Provide the (X, Y) coordinate of the cell's center where the given text is located.  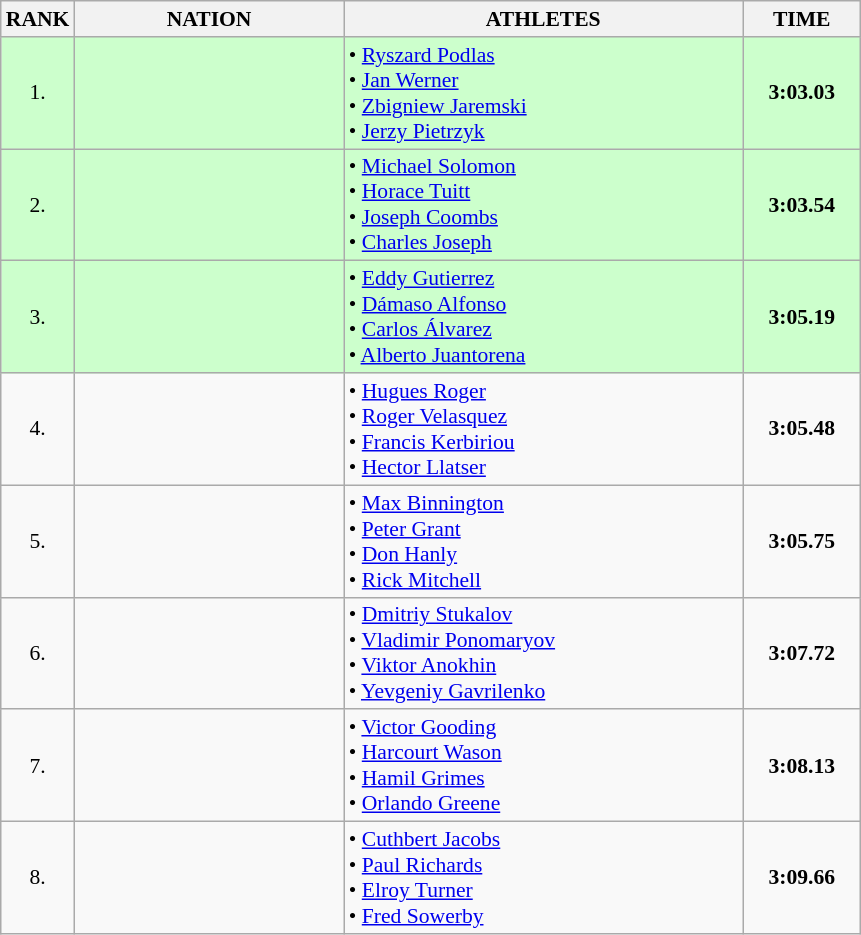
1. (38, 93)
3:09.66 (802, 878)
• Cuthbert Jacobs• Paul Richards• Elroy Turner• Fred Sowerby (544, 878)
• Hugues Roger• Roger Velasquez• Francis Kerbiriou• Hector Llatser (544, 429)
3:07.72 (802, 653)
• Eddy Gutierrez• Dámaso Alfonso• Carlos Álvarez• Alberto Juantorena (544, 317)
7. (38, 766)
TIME (802, 19)
• Max Binnington• Peter Grant• Don Hanly• Rick Mitchell (544, 541)
ATHLETES (544, 19)
3:05.48 (802, 429)
4. (38, 429)
RANK (38, 19)
3:05.19 (802, 317)
3:03.54 (802, 205)
6. (38, 653)
3:03.03 (802, 93)
NATION (208, 19)
3. (38, 317)
• Dmitriy Stukalov• Vladimir Ponomaryov• Viktor Anokhin• Yevgeniy Gavrilenko (544, 653)
• Victor Gooding• Harcourt Wason• Hamil Grimes• Orlando Greene (544, 766)
• Ryszard Podlas• Jan Werner• Zbigniew Jaremski• Jerzy Pietrzyk (544, 93)
3:08.13 (802, 766)
3:05.75 (802, 541)
• Michael Solomon• Horace Tuitt• Joseph Coombs• Charles Joseph (544, 205)
8. (38, 878)
2. (38, 205)
5. (38, 541)
